Provide the [X, Y] coordinate of the cell's center where the given text is located.  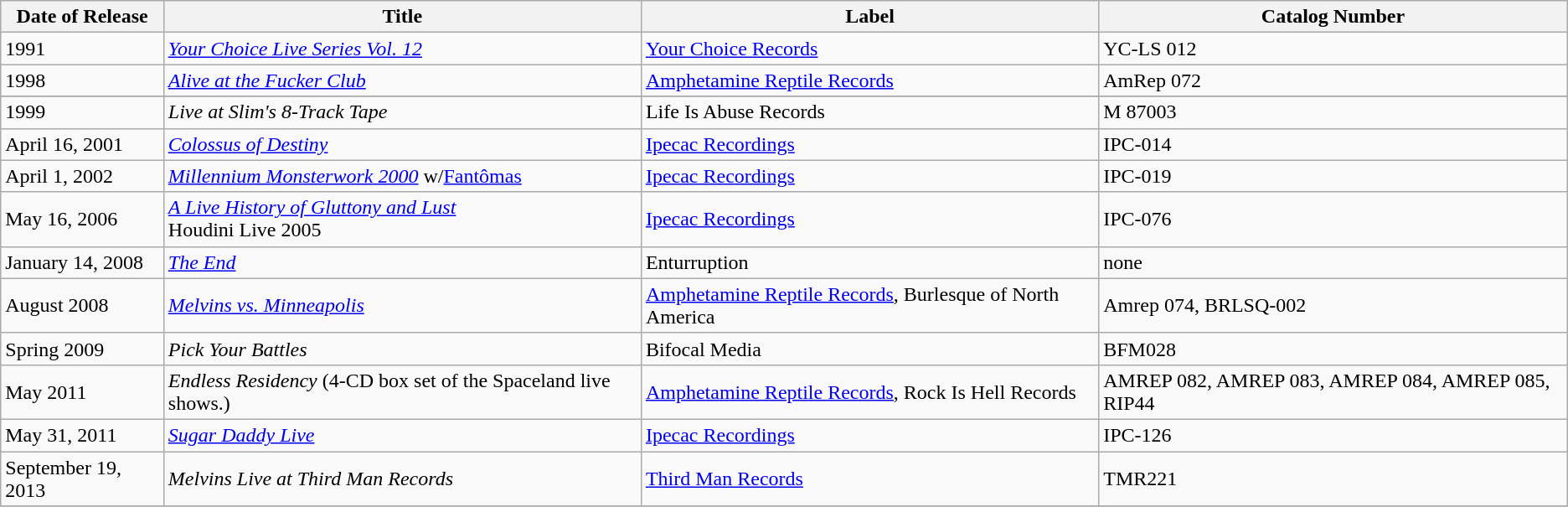
TMR221 [1333, 478]
August 2008 [82, 305]
Label [869, 17]
1991 [82, 49]
Amphetamine Reptile Records [869, 80]
Colossus of Destiny [402, 144]
BFM028 [1333, 349]
Catalog Number [1333, 17]
AmRep 072 [1333, 80]
Bifocal Media [869, 349]
Melvins Live at Third Man Records [402, 478]
May 16, 2006 [82, 220]
January 14, 2008 [82, 262]
Endless Residency (4-CD box set of the Spaceland live shows.) [402, 392]
September 19, 2013 [82, 478]
Live at Slim's 8-Track Tape [402, 112]
Millennium Monsterwork 2000 w/Fantômas [402, 176]
Amrep 074, BRLSQ-002 [1333, 305]
IPC-126 [1333, 435]
Pick Your Battles [402, 349]
Alive at the Fucker Club [402, 80]
1998 [82, 80]
A Live History of Gluttony and LustHoudini Live 2005 [402, 220]
April 1, 2002 [82, 176]
Title [402, 17]
Spring 2009 [82, 349]
YC-LS 012 [1333, 49]
Date of Release [82, 17]
Amphetamine Reptile Records, Burlesque of North America [869, 305]
April 16, 2001 [82, 144]
Enturruption [869, 262]
Melvins vs. Minneapolis [402, 305]
The End [402, 262]
Amphetamine Reptile Records, Rock Is Hell Records [869, 392]
Your Choice Live Series Vol. 12 [402, 49]
none [1333, 262]
IPC-014 [1333, 144]
M 87003 [1333, 112]
May 31, 2011 [82, 435]
IPC-019 [1333, 176]
AMREP 082, AMREP 083, AMREP 084, AMREP 085, RIP44 [1333, 392]
IPC-076 [1333, 220]
1999 [82, 112]
May 2011 [82, 392]
Sugar Daddy Live [402, 435]
Life Is Abuse Records [869, 112]
Third Man Records [869, 478]
Your Choice Records [869, 49]
